Extract the [X, Y] coordinate from the center of the cell holding the provided text.  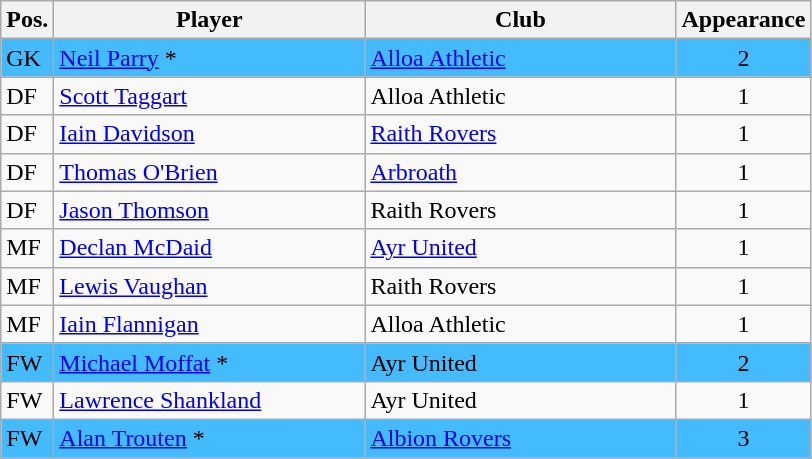
Albion Rovers [520, 438]
Club [520, 20]
Appearance [744, 20]
Declan McDaid [210, 248]
3 [744, 438]
Scott Taggart [210, 96]
Lewis Vaughan [210, 286]
Jason Thomson [210, 210]
Alan Trouten * [210, 438]
Iain Flannigan [210, 324]
Pos. [28, 20]
Arbroath [520, 172]
Neil Parry * [210, 58]
Thomas O'Brien [210, 172]
Player [210, 20]
GK [28, 58]
Michael Moffat * [210, 362]
Lawrence Shankland [210, 400]
Iain Davidson [210, 134]
